Identify which cell holds the provided text, then report its (x, y) central coordinate. 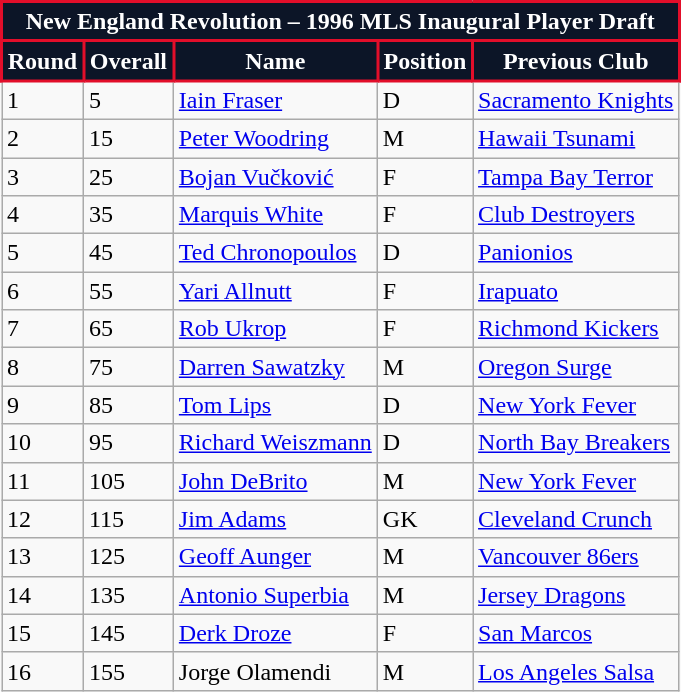
John DeBrito (275, 481)
45 (128, 253)
3 (43, 177)
Marquis White (275, 215)
Jim Adams (275, 519)
105 (128, 481)
Los Angeles Salsa (576, 671)
GK (424, 519)
Derk Droze (275, 633)
11 (43, 481)
Club Destroyers (576, 215)
Tom Lips (275, 405)
Yari Allnutt (275, 291)
2 (43, 138)
115 (128, 519)
Previous Club (576, 61)
Richmond Kickers (576, 329)
65 (128, 329)
Ted Chronopoulos (275, 253)
85 (128, 405)
1 (43, 100)
25 (128, 177)
9 (43, 405)
Cleveland Crunch (576, 519)
16 (43, 671)
7 (43, 329)
Round (43, 61)
New England Revolution – 1996 MLS Inaugural Player Draft (340, 22)
155 (128, 671)
145 (128, 633)
125 (128, 557)
Oregon Surge (576, 367)
Position (424, 61)
95 (128, 443)
Richard Weiszmann (275, 443)
Sacramento Knights (576, 100)
4 (43, 215)
Rob Ukrop (275, 329)
10 (43, 443)
Antonio Superbia (275, 595)
Iain Fraser (275, 100)
13 (43, 557)
Overall (128, 61)
35 (128, 215)
6 (43, 291)
Vancouver 86ers (576, 557)
North Bay Breakers (576, 443)
Hawaii Tsunami (576, 138)
Bojan Vučković (275, 177)
55 (128, 291)
Geoff Aunger (275, 557)
Tampa Bay Terror (576, 177)
14 (43, 595)
Jersey Dragons (576, 595)
135 (128, 595)
Name (275, 61)
12 (43, 519)
8 (43, 367)
Darren Sawatzky (275, 367)
San Marcos (576, 633)
Peter Woodring (275, 138)
Irapuato (576, 291)
75 (128, 367)
Panionios (576, 253)
Jorge Olamendi (275, 671)
